Scan for the cell matching the given text and deliver its [x, y] coordinate at center. 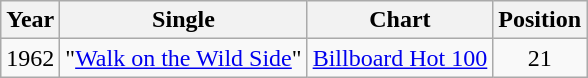
1962 [30, 58]
Chart [400, 20]
Single [184, 20]
21 [540, 58]
"Walk on the Wild Side" [184, 58]
Position [540, 20]
Billboard Hot 100 [400, 58]
Year [30, 20]
